Determine the (x, y) coordinate at the center of the cell enclosing the given text.  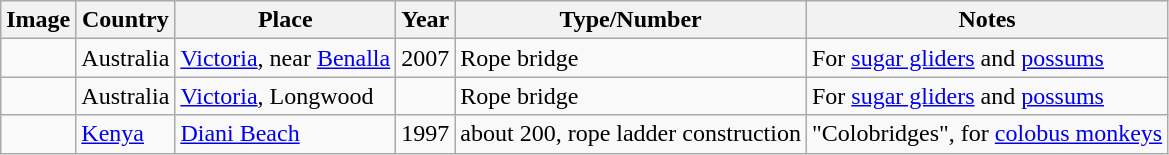
Country (126, 20)
Victoria, Longwood (286, 96)
Diani Beach (286, 134)
1997 (426, 134)
Image (38, 20)
2007 (426, 58)
about 200, rope ladder construction (631, 134)
Kenya (126, 134)
"Colobridges", for colobus monkeys (986, 134)
Place (286, 20)
Type/Number (631, 20)
Notes (986, 20)
Year (426, 20)
Victoria, near Benalla (286, 58)
